Extract the (x, y) coordinate from the center of the cell holding the provided text.  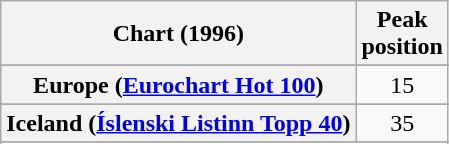
Chart (1996) (178, 34)
Iceland (Íslenski Listinn Topp 40) (178, 123)
35 (402, 123)
15 (402, 85)
Europe (Eurochart Hot 100) (178, 85)
Peakposition (402, 34)
